Determine the (X, Y) coordinate at the center of the cell enclosing the given text.  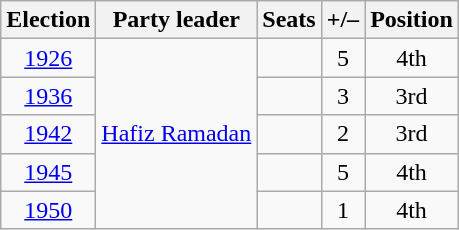
Party leader (176, 20)
1945 (48, 172)
1942 (48, 134)
Election (48, 20)
1926 (48, 58)
2 (342, 134)
1 (342, 210)
1950 (48, 210)
1936 (48, 96)
3 (342, 96)
Hafiz Ramadan (176, 134)
Position (412, 20)
Seats (289, 20)
+/– (342, 20)
